Search for the cell housing the specified text and yield its (X, Y) center coordinate. 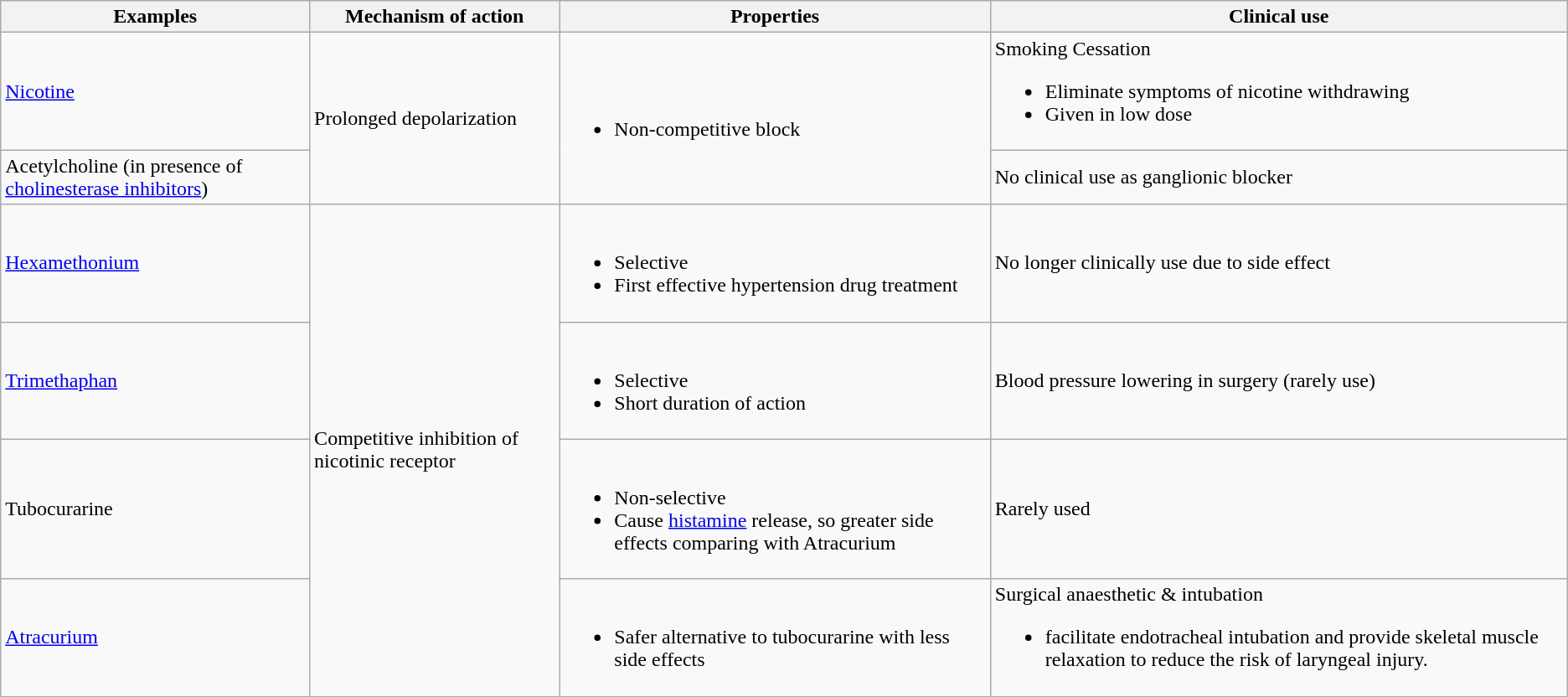
Acetylcholine (in presence of cholinesterase inhibitors) (156, 178)
Properties (775, 17)
SelectiveFirst effective hypertension drug treatment (775, 263)
SelectiveShort duration of action (775, 380)
Surgical anaesthetic & intubationfacilitate endotracheal intubation and provide skeletal muscle relaxation to reduce the risk of laryngeal injury. (1278, 638)
Trimethaphan (156, 380)
Blood pressure lowering in surgery (rarely use) (1278, 380)
Non-selectiveCause histamine release, so greater side effects comparing with Atracurium (775, 509)
Nicotine (156, 91)
Prolonged depolarization (435, 119)
Smoking CessationEliminate symptoms of nicotine withdrawingGiven in low dose (1278, 91)
No clinical use as ganglionic blocker (1278, 178)
Examples (156, 17)
Mechanism of action (435, 17)
Competitive inhibition of nicotinic receptor (435, 451)
No longer clinically use due to side effect (1278, 263)
Tubocurarine (156, 509)
Clinical use (1278, 17)
Safer alternative to tubocurarine with less side effects (775, 638)
Rarely used (1278, 509)
Non-competitive block (775, 119)
Hexamethonium (156, 263)
Atracurium (156, 638)
